Identify which cell holds the provided text, then report its [X, Y] central coordinate. 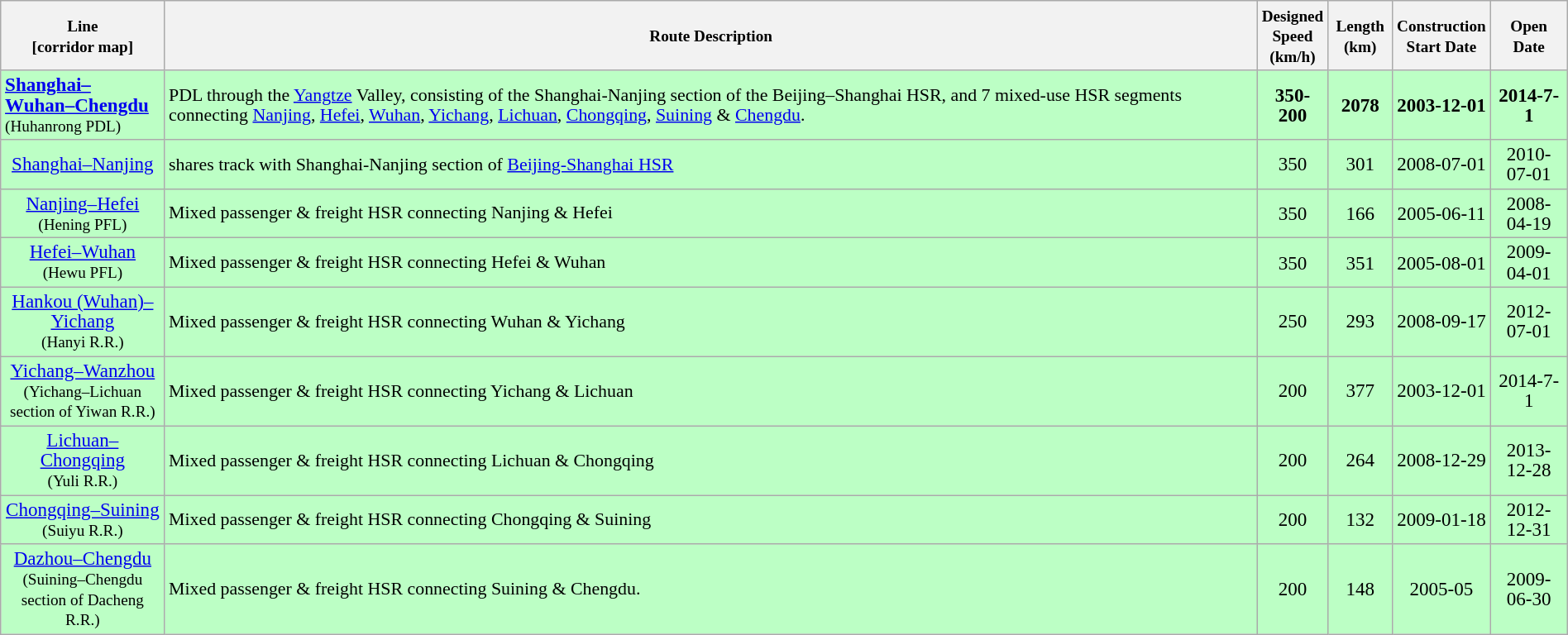
shares track with Shanghai-Nanjing section of Beijing-Shanghai HSR [711, 164]
350-200 [1292, 106]
Yichang–Wanzhou(Yichang–Lichuan section of Yiwan R.R.) [83, 391]
Shanghai–Nanjing [83, 164]
2078 [1360, 106]
Lichuan–Chongqing(Yuli R.R.) [83, 461]
Chongqing–Suining(Suiyu R.R.) [83, 520]
Length(km) [1360, 36]
2005-05 [1441, 590]
166 [1360, 213]
351 [1360, 263]
Mixed passenger & freight HSR connecting Wuhan & Yichang [711, 322]
132 [1360, 520]
Mixed passenger & freight HSR connecting Suining & Chengdu. [711, 590]
2012-12-31 [1528, 520]
Line[corridor map] [83, 36]
2009-06-30 [1528, 590]
Route Description [711, 36]
293 [1360, 322]
Hefei–Wuhan(Hewu PFL) [83, 263]
2008-07-01 [1441, 164]
Hankou (Wuhan)–Yichang(Hanyi R.R.) [83, 322]
Mixed passenger & freight HSR connecting Chongqing & Suining [711, 520]
2012-07-01 [1528, 322]
2013-12-28 [1528, 461]
377 [1360, 391]
2009-04-01 [1528, 263]
148 [1360, 590]
Mixed passenger & freight HSR connecting Nanjing & Hefei [711, 213]
2009-01-18 [1441, 520]
2008-12-29 [1441, 461]
Dazhou–Chengdu(Suining–Chengdu section of Dacheng R.R.) [83, 590]
Nanjing–Hefei(Hening PFL) [83, 213]
Mixed passenger & freight HSR connecting Hefei & Wuhan [711, 263]
250 [1292, 322]
2008-04-19 [1528, 213]
301 [1360, 164]
Shanghai–Wuhan–Chengdu(Huhanrong PDL) [83, 106]
Open Date [1528, 36]
Mixed passenger & freight HSR connecting Lichuan & Chongqing [711, 461]
DesignedSpeed(km/h) [1292, 36]
ConstructionStart Date [1441, 36]
2008-09-17 [1441, 322]
264 [1360, 461]
2005-08-01 [1441, 263]
Mixed passenger & freight HSR connecting Yichang & Lichuan [711, 391]
2005-06-11 [1441, 213]
2010-07-01 [1528, 164]
